Search for the cell housing the specified text and yield its [x, y] center coordinate. 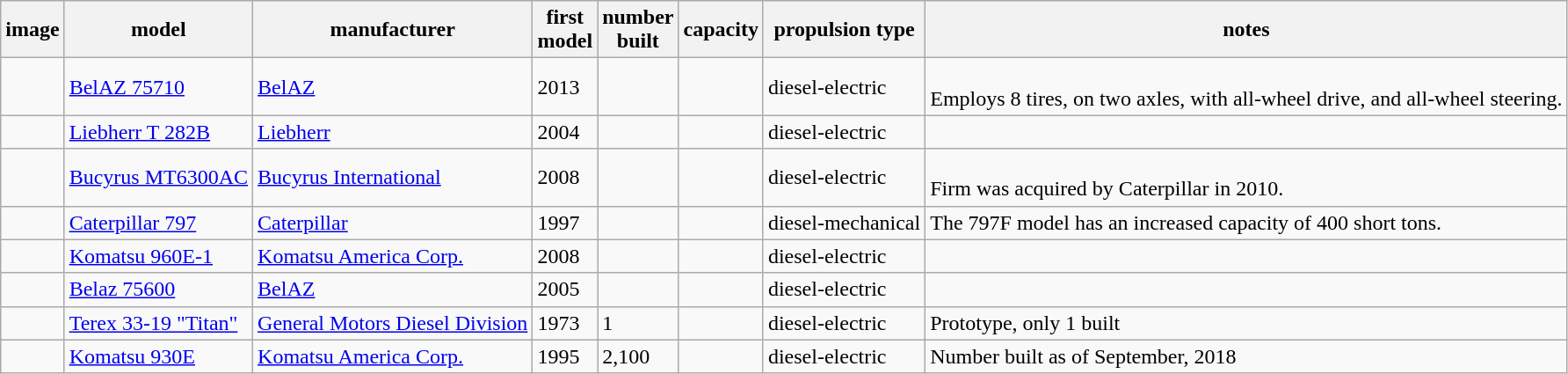
Employs 8 tires, on two axles, with all-wheel drive, and all-wheel steering. [1246, 86]
propulsion type [844, 30]
Liebherr [393, 132]
Terex 33-19 "Titan" [158, 323]
BelAZ 75710 [158, 86]
diesel-mechanical [844, 223]
Liebherr T 282B [158, 132]
The 797F model has an increased capacity of 400 short tons. [1246, 223]
1997 [565, 223]
2,100 [638, 356]
capacity [721, 30]
Komatsu 930E [158, 356]
1 [638, 323]
firstmodel [565, 30]
image [33, 30]
Komatsu 960E-1 [158, 256]
2005 [565, 290]
Caterpillar [393, 223]
Firm was acquired by Caterpillar in 2010. [1246, 178]
notes [1246, 30]
Belaz 75600 [158, 290]
Prototype, only 1 built [1246, 323]
2013 [565, 86]
General Motors Diesel Division [393, 323]
Caterpillar 797 [158, 223]
Bucyrus International [393, 178]
numberbuilt [638, 30]
2004 [565, 132]
Bucyrus MT6300AC [158, 178]
1995 [565, 356]
Number built as of September, 2018 [1246, 356]
1973 [565, 323]
manufacturer [393, 30]
model [158, 30]
